Identify which cell holds the provided text, then report its [x, y] central coordinate. 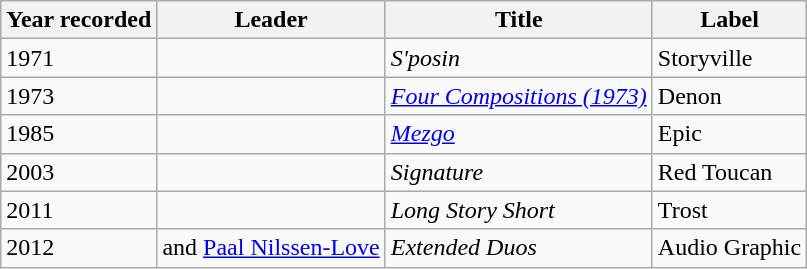
Trost [729, 210]
Extended Duos [518, 248]
Audio Graphic [729, 248]
1985 [79, 134]
Red Toucan [729, 172]
2003 [79, 172]
Label [729, 20]
Year recorded [79, 20]
S'posin [518, 58]
Signature [518, 172]
and Paal Nilssen-Love [271, 248]
Storyville [729, 58]
Epic [729, 134]
Long Story Short [518, 210]
1973 [79, 96]
1971 [79, 58]
2012 [79, 248]
Title [518, 20]
Leader [271, 20]
Mezgo [518, 134]
Denon [729, 96]
Four Compositions (1973) [518, 96]
2011 [79, 210]
